Provide the [x, y] coordinate of the cell's center where the given text is located.  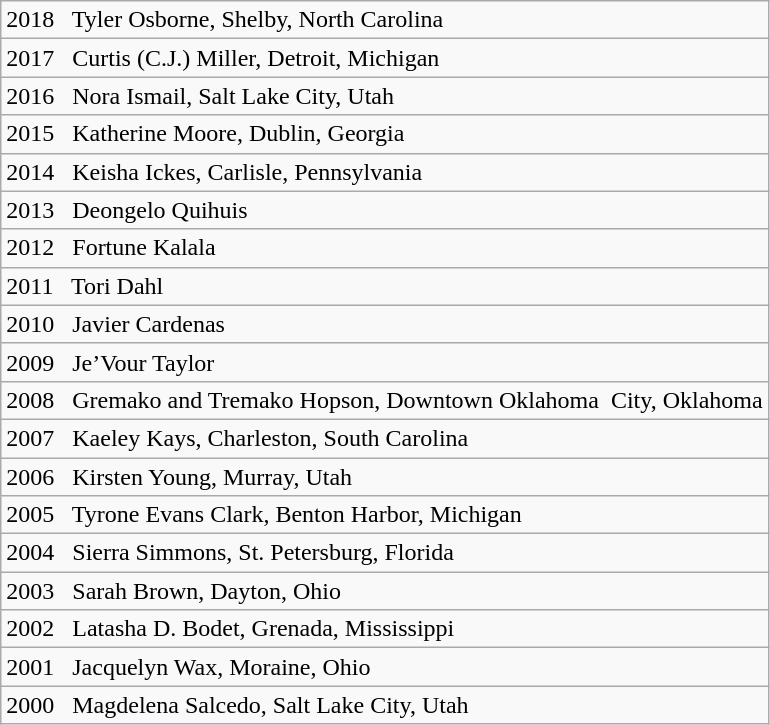
2010 Javier Cardenas [384, 324]
2009 Je’Vour Taylor [384, 362]
2006 Kirsten Young, Murray, Utah [384, 477]
2007 Kaeley Kays, Charleston, South Carolina [384, 438]
2014 Keisha Ickes, Carlisle, Pennsylvania [384, 172]
2003 Sarah Brown, Dayton, Ohio [384, 591]
2005 Tyrone Evans Clark, Benton Harbor, Michigan [384, 515]
2011 Tori Dahl [384, 286]
2013 Deongelo Quihuis [384, 210]
2012 Fortune Kalala [384, 248]
2016 Nora Ismail, Salt Lake City, Utah [384, 96]
2015 Katherine Moore, Dublin, Georgia [384, 134]
2002 Latasha D. Bodet, Grenada, Mississippi [384, 629]
2018 Tyler Osborne, Shelby, North Carolina [384, 20]
2000 Magdelena Salcedo, Salt Lake City, Utah [384, 705]
2017 Curtis (C.J.) Miller, Detroit, Michigan [384, 58]
2008 Gremako and Tremako Hopson, Downtown Oklahoma City, Oklahoma [384, 400]
2001 Jacquelyn Wax, Moraine, Ohio [384, 667]
2004 Sierra Simmons, St. Petersburg, Florida [384, 553]
